Provide the (x, y) coordinate of the cell's center where the given text is located.  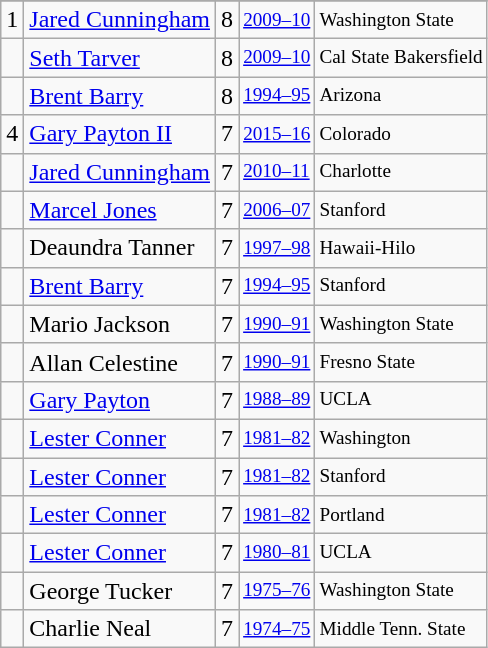
1997–98 (277, 248)
1975–76 (277, 591)
Mario Jackson (120, 324)
Hawaii-Hilo (401, 248)
Gary Payton II (120, 134)
1974–75 (277, 629)
Gary Payton (120, 400)
Marcel Jones (120, 210)
Portland (401, 515)
Allan Celestine (120, 362)
Seth Tarver (120, 58)
Charlie Neal (120, 629)
Colorado (401, 134)
George Tucker (120, 591)
Fresno State (401, 362)
Deaundra Tanner (120, 248)
1980–81 (277, 553)
Washington (401, 438)
4 (12, 134)
Arizona (401, 96)
1 (12, 20)
2006–07 (277, 210)
Middle Tenn. State (401, 629)
Cal State Bakersfield (401, 58)
2010–11 (277, 172)
1988–89 (277, 400)
2015–16 (277, 134)
Charlotte (401, 172)
